Output the (X, Y) coordinate of the center of the cell containing the given text.  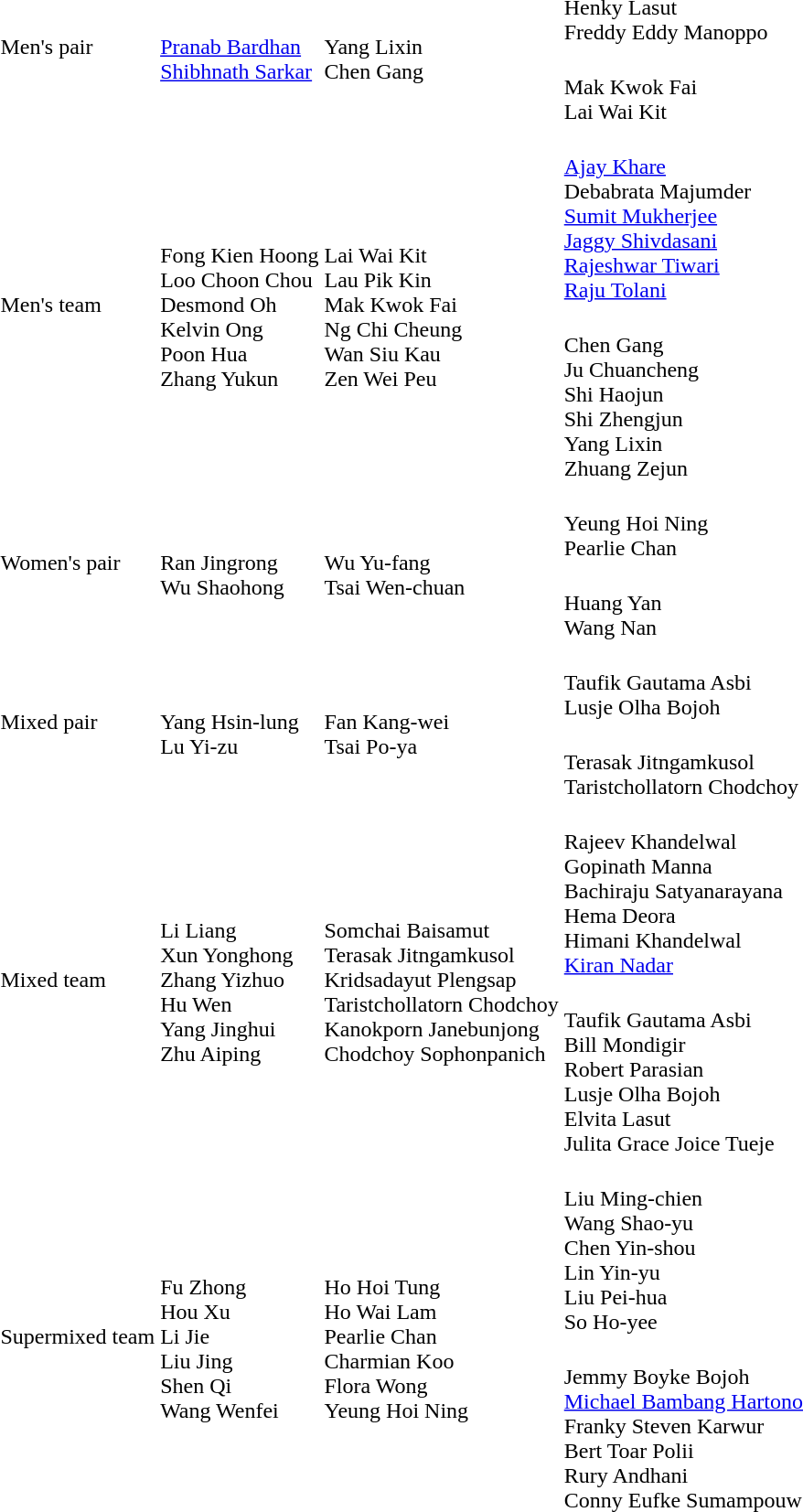
Yang Hsin-lungLu Yi-zu (240, 723)
Fong Kien HoongLoo Choon ChouDesmond OhKelvin OngPoon HuaZhang Yukun (240, 306)
Wu Yu-fangTsai Wen-chuan (441, 563)
Somchai BaisamutTerasak JitngamkusolKridsadayut PlengsapTaristchollatorn ChodchoyKanokporn JanebunjongChodchoy Sophonpanich (441, 981)
Fan Kang-weiTsai Po-ya (441, 723)
Lai Wai KitLau Pik KinMak Kwok FaiNg Chi CheungWan Siu KauZen Wei Peu (441, 306)
Ran JingrongWu Shaohong (240, 563)
Li LiangXun YonghongZhang YizhuoHu WenYang JinghuiZhu Aiping (240, 981)
